Locate the cell with the specified text and output its (x, y) center coordinate. 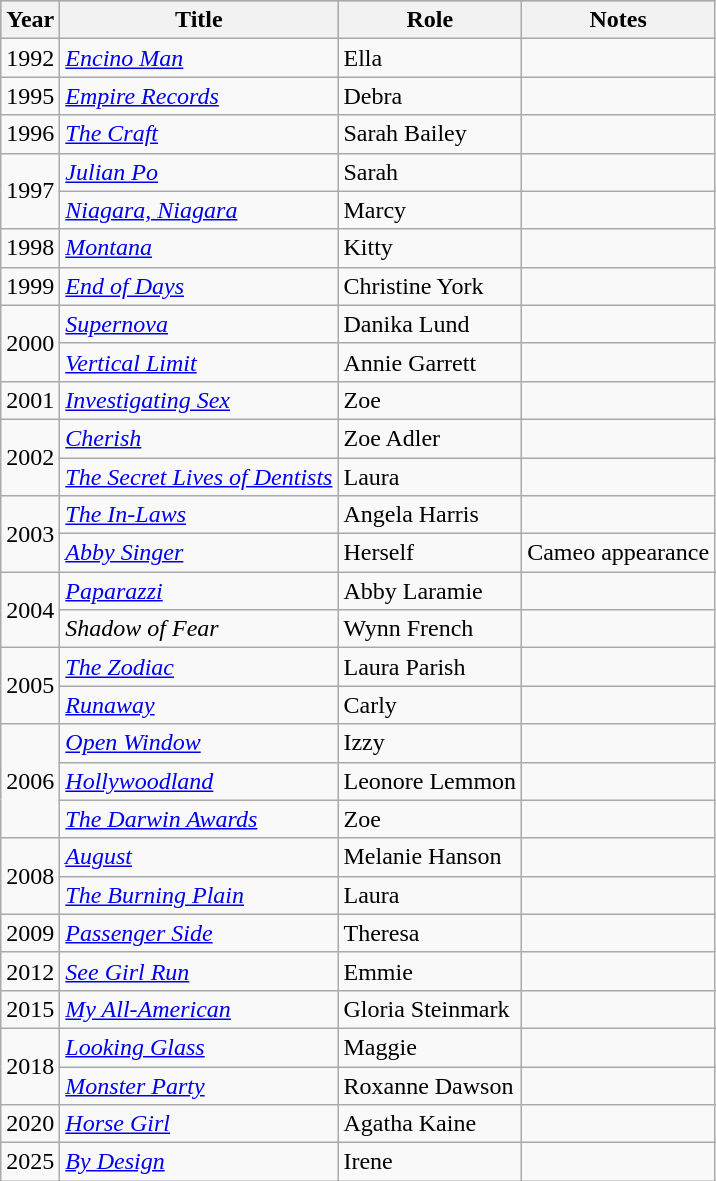
Marcy (430, 210)
The Burning Plain (199, 895)
Passenger Side (199, 933)
The In-Laws (199, 515)
2020 (30, 1124)
The Secret Lives of Dentists (199, 477)
See Girl Run (199, 971)
The Craft (199, 134)
Abby Laramie (430, 591)
Irene (430, 1162)
Investigating Sex (199, 400)
Notes (618, 20)
2002 (30, 457)
2005 (30, 686)
Role (430, 20)
1996 (30, 134)
The Darwin Awards (199, 819)
1999 (30, 286)
Laura Parish (430, 667)
Sarah (430, 172)
Shadow of Fear (199, 629)
2008 (30, 876)
The Zodiac (199, 667)
Ella (430, 58)
Agatha Kaine (430, 1124)
Izzy (430, 743)
Debra (430, 96)
Herself (430, 553)
2001 (30, 400)
Melanie Hanson (430, 857)
By Design (199, 1162)
Gloria Steinmark (430, 1009)
Cherish (199, 438)
Title (199, 20)
Leonore Lemmon (430, 781)
Encino Man (199, 58)
Paparazzi (199, 591)
Christine York (430, 286)
Montana (199, 248)
Zoe Adler (430, 438)
Year (30, 20)
Danika Lund (430, 324)
2025 (30, 1162)
Looking Glass (199, 1047)
Roxanne Dawson (430, 1085)
2018 (30, 1066)
2006 (30, 781)
Kitty (430, 248)
Emmie (430, 971)
2004 (30, 610)
Niagara, Niagara (199, 210)
August (199, 857)
End of Days (199, 286)
Wynn French (430, 629)
2012 (30, 971)
Maggie (430, 1047)
Supernova (199, 324)
Vertical Limit (199, 362)
Annie Garrett (430, 362)
Open Window (199, 743)
2015 (30, 1009)
Theresa (430, 933)
Horse Girl (199, 1124)
1995 (30, 96)
1997 (30, 191)
2000 (30, 343)
Angela Harris (430, 515)
1992 (30, 58)
Sarah Bailey (430, 134)
My All-American (199, 1009)
Cameo appearance (618, 553)
2009 (30, 933)
Abby Singer (199, 553)
Runaway (199, 705)
Julian Po (199, 172)
Hollywoodland (199, 781)
1998 (30, 248)
Carly (430, 705)
2003 (30, 534)
Empire Records (199, 96)
Monster Party (199, 1085)
